From the cell containing the given text, extract its center point as (x, y) coordinate. 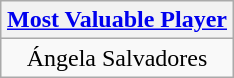
Ángela Salvadores (116, 58)
Most Valuable Player (116, 20)
